For the text-containing cell, return its midpoint in [X, Y] coordinate format. 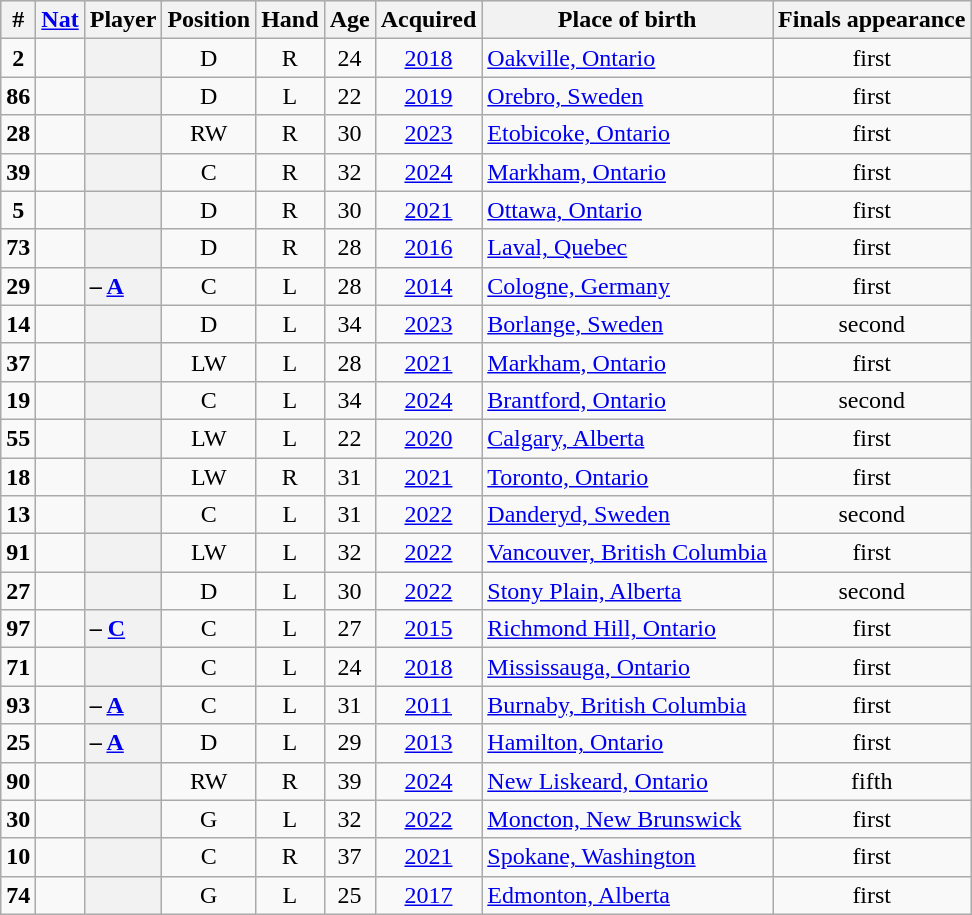
Moncton, New Brunswick [628, 819]
97 [18, 629]
Spokane, Washington [628, 857]
Danderyd, Sweden [628, 515]
93 [18, 705]
fifth [872, 781]
Nat [60, 20]
Ottawa, Ontario [628, 210]
2019 [428, 96]
Place of birth [628, 20]
91 [18, 553]
Borlange, Sweden [628, 324]
13 [18, 515]
Laval, Quebec [628, 248]
Burnaby, British Columbia [628, 705]
86 [18, 96]
Stony Plain, Alberta [628, 591]
Orebro, Sweden [628, 96]
5 [18, 210]
Vancouver, British Columbia [628, 553]
Calgary, Alberta [628, 438]
2 [18, 58]
Finals appearance [872, 20]
18 [18, 477]
2020 [428, 438]
2017 [428, 895]
New Liskeard, Ontario [628, 781]
74 [18, 895]
Position [209, 20]
Edmonton, Alberta [628, 895]
Oakville, Ontario [628, 58]
71 [18, 667]
14 [18, 324]
Etobicoke, Ontario [628, 134]
19 [18, 400]
2014 [428, 286]
Hand [290, 20]
Acquired [428, 20]
– C [123, 629]
2016 [428, 248]
73 [18, 248]
Brantford, Ontario [628, 400]
Richmond Hill, Ontario [628, 629]
Cologne, Germany [628, 286]
Hamilton, Ontario [628, 743]
2015 [428, 629]
2013 [428, 743]
55 [18, 438]
2011 [428, 705]
10 [18, 857]
Age [350, 20]
90 [18, 781]
Toronto, Ontario [628, 477]
Mississauga, Ontario [628, 667]
# [18, 20]
Player [123, 20]
